Return the [x, y] coordinate for the center point of the cell that contains the specified text.  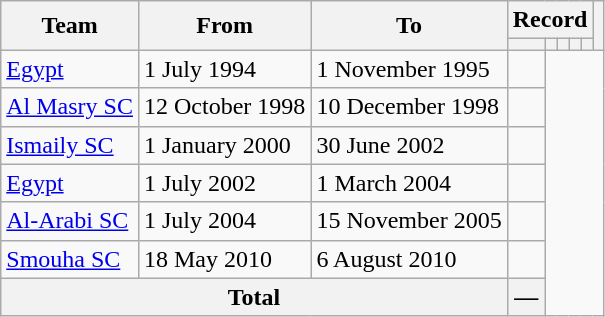
1 July 1994 [224, 69]
Al Masry SC [70, 107]
Total [254, 297]
18 May 2010 [224, 259]
Smouha SC [70, 259]
Al-Arabi SC [70, 221]
30 June 2002 [409, 145]
12 October 1998 [224, 107]
1 November 1995 [409, 69]
Team [70, 26]
Record [550, 20]
1 January 2000 [224, 145]
From [224, 26]
10 December 1998 [409, 107]
To [409, 26]
1 March 2004 [409, 183]
15 November 2005 [409, 221]
— [526, 297]
Ismaily SC [70, 145]
1 July 2002 [224, 183]
1 July 2004 [224, 221]
6 August 2010 [409, 259]
